Return the [x, y] coordinate for the center point of the cell that contains the specified text.  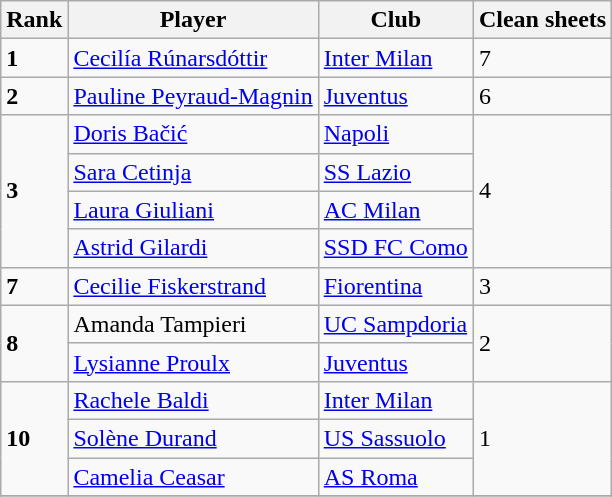
Astrid Gilardi [193, 248]
UC Sampdoria [396, 324]
Laura Giuliani [193, 210]
Cecilía Rúnarsdóttir [193, 58]
Cecilie Fiskerstrand [193, 286]
Pauline Peyraud-Magnin [193, 96]
Doris Bačić [193, 134]
Clean sheets [542, 20]
Sara Cetinja [193, 172]
Napoli [396, 134]
SSD FC Como [396, 248]
Rank [34, 20]
AS Roma [396, 477]
Rachele Baldi [193, 400]
US Sassuolo [396, 438]
Lysianne Proulx [193, 362]
4 [542, 191]
Fiorentina [396, 286]
Club [396, 20]
8 [34, 343]
Amanda Tampieri [193, 324]
SS Lazio [396, 172]
6 [542, 96]
Player [193, 20]
AC Milan [396, 210]
10 [34, 438]
Solène Durand [193, 438]
Camelia Ceasar [193, 477]
